Identify which cell holds the provided text, then report its [x, y] central coordinate. 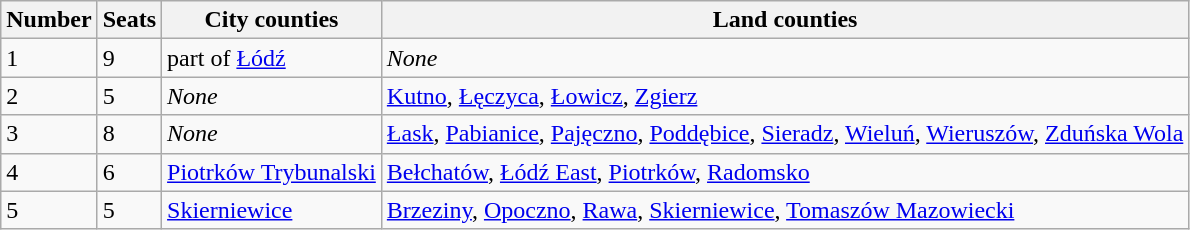
8 [129, 134]
3 [49, 134]
Land counties [785, 20]
6 [129, 172]
9 [129, 58]
Bełchatów, Łódź East, Piotrków, Radomsko [785, 172]
Seats [129, 20]
1 [49, 58]
Brzeziny, Opoczno, Rawa, Skierniewice, Tomaszów Mazowiecki [785, 210]
2 [49, 96]
City counties [272, 20]
Skierniewice [272, 210]
Kutno, Łęczyca, Łowicz, Zgierz [785, 96]
part of Łódź [272, 58]
Number [49, 20]
Łask, Pabianice, Pajęczno, Poddębice, Sieradz, Wieluń, Wieruszów, Zduńska Wola [785, 134]
Piotrków Trybunalski [272, 172]
4 [49, 172]
